Provide the [X, Y] coordinate of the cell's center where the given text is located.  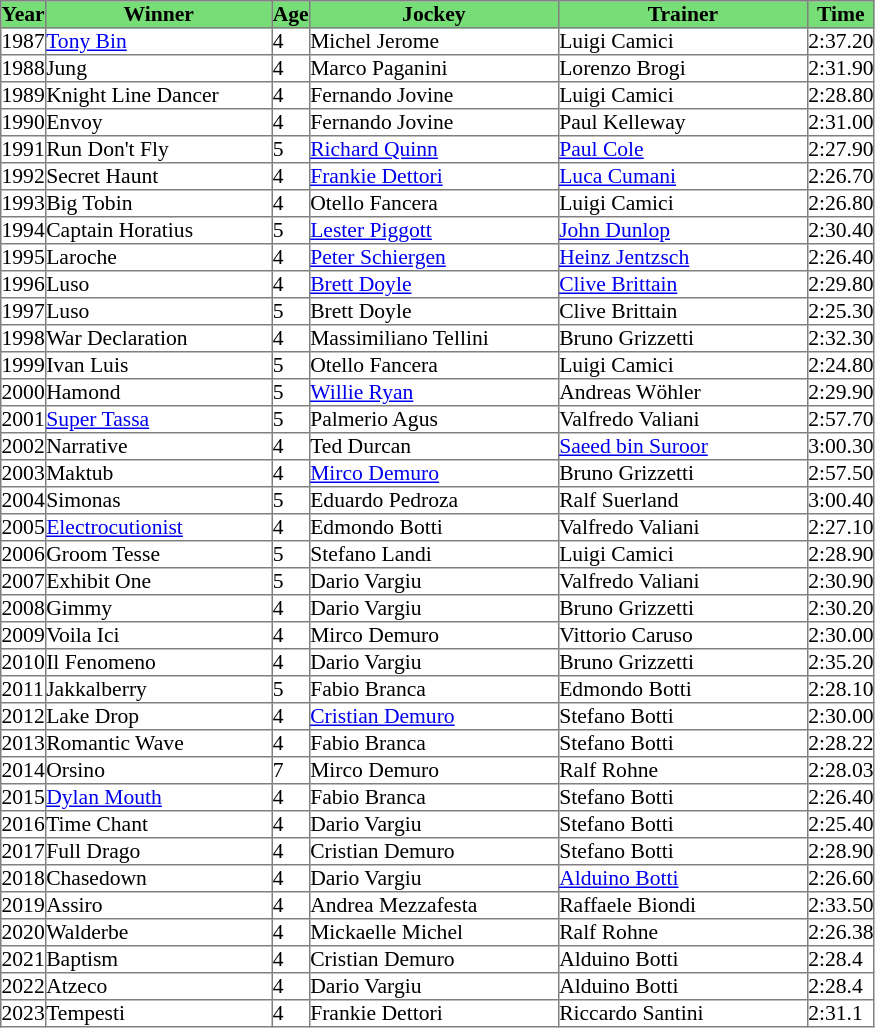
2:27.90 [840, 150]
1988 [24, 68]
1995 [24, 258]
Palmerio Agus [434, 420]
2:26.38 [840, 932]
Trainer [682, 14]
2:28.80 [840, 96]
2:27.10 [840, 528]
1997 [24, 312]
2:28.22 [840, 744]
2:30.90 [840, 582]
2:26.70 [840, 176]
2007 [24, 582]
Ted Durcan [434, 446]
Chasedown [158, 878]
Tony Bin [158, 42]
Riccardo Santini [682, 1014]
2015 [24, 798]
2002 [24, 446]
1991 [24, 150]
1990 [24, 122]
Super Tassa [158, 420]
3:00.40 [840, 500]
Walderbe [158, 932]
2:28.10 [840, 690]
2005 [24, 528]
Ralf Suerland [682, 500]
2018 [24, 878]
2:31.00 [840, 122]
2004 [24, 500]
2:57.50 [840, 474]
Massimiliano Tellini [434, 338]
2019 [24, 906]
Assiro [158, 906]
Laroche [158, 258]
Marco Paganini [434, 68]
2016 [24, 824]
2013 [24, 744]
1994 [24, 230]
3:00.30 [840, 446]
Lorenzo Brogi [682, 68]
2011 [24, 690]
Full Drago [158, 852]
John Dunlop [682, 230]
2:30.40 [840, 230]
1998 [24, 338]
Andreas Wöhler [682, 392]
1987 [24, 42]
Heinz Jentzsch [682, 258]
Paul Kelleway [682, 122]
Mickaelle Michel [434, 932]
2003 [24, 474]
2:25.40 [840, 824]
Romantic Wave [158, 744]
Il Fenomeno [158, 662]
Willie Ryan [434, 392]
2010 [24, 662]
Michel Jerome [434, 42]
7 [290, 770]
Time Chant [158, 824]
2021 [24, 960]
Saeed bin Suroor [682, 446]
Big Tobin [158, 204]
Jakkalberry [158, 690]
1996 [24, 284]
2:25.30 [840, 312]
Richard Quinn [434, 150]
Peter Schiergen [434, 258]
1992 [24, 176]
2023 [24, 1014]
Winner [158, 14]
2:31.1 [840, 1014]
Maktub [158, 474]
Eduardo Pedroza [434, 500]
Dylan Mouth [158, 798]
2:24.80 [840, 366]
2:57.70 [840, 420]
2:37.20 [840, 42]
Age [290, 14]
Tempesti [158, 1014]
2017 [24, 852]
Lake Drop [158, 716]
Vittorio Caruso [682, 636]
Voila Ici [158, 636]
1993 [24, 204]
Secret Haunt [158, 176]
2000 [24, 392]
War Declaration [158, 338]
2:28.03 [840, 770]
Jung [158, 68]
Luca Cumani [682, 176]
Orsino [158, 770]
2008 [24, 608]
2:29.80 [840, 284]
Knight Line Dancer [158, 96]
Atzeco [158, 986]
Ivan Luis [158, 366]
2020 [24, 932]
2:26.60 [840, 878]
Time [840, 14]
2001 [24, 420]
Simonas [158, 500]
Andrea Mezzafesta [434, 906]
2:26.80 [840, 204]
Gimmy [158, 608]
Raffaele Biondi [682, 906]
Lester Piggott [434, 230]
2022 [24, 986]
2009 [24, 636]
Stefano Landi [434, 554]
Run Don't Fly [158, 150]
Hamond [158, 392]
2:35.20 [840, 662]
Electrocutionist [158, 528]
Envoy [158, 122]
Year [24, 14]
1989 [24, 96]
Exhibit One [158, 582]
Jockey [434, 14]
2006 [24, 554]
2:29.90 [840, 392]
Baptism [158, 960]
Narrative [158, 446]
Captain Horatius [158, 230]
Groom Tesse [158, 554]
2:30.20 [840, 608]
2:33.50 [840, 906]
2:32.30 [840, 338]
2012 [24, 716]
2014 [24, 770]
1999 [24, 366]
2:31.90 [840, 68]
Paul Cole [682, 150]
